Return (X, Y) of the center of cell containing provided text 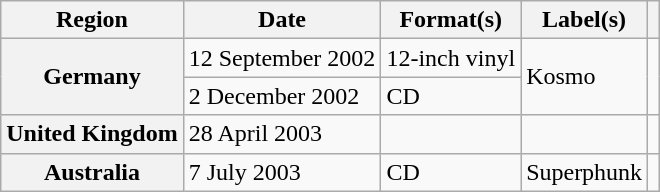
12 September 2002 (282, 58)
Superphunk (584, 172)
Region (92, 20)
2 December 2002 (282, 96)
Date (282, 20)
12-inch vinyl (451, 58)
Label(s) (584, 20)
28 April 2003 (282, 134)
United Kingdom (92, 134)
7 July 2003 (282, 172)
Format(s) (451, 20)
Kosmo (584, 77)
Germany (92, 77)
Australia (92, 172)
